Identify which cell holds the provided text, then report its [x, y] central coordinate. 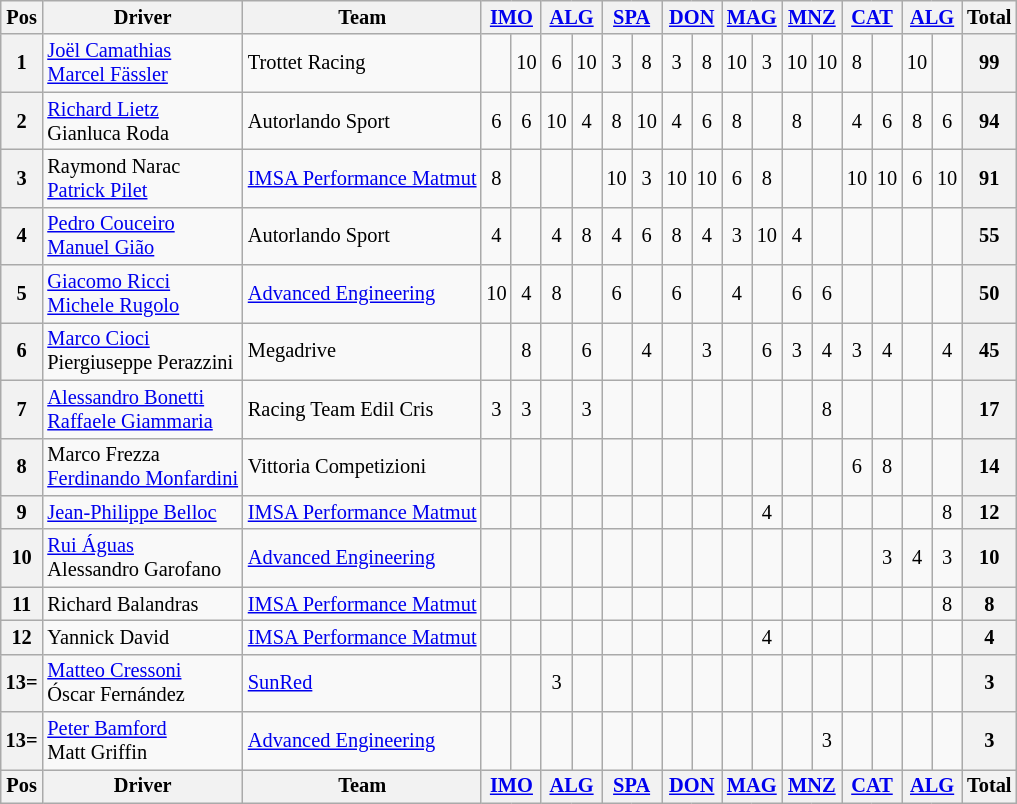
Marco Cioci Piergiuseppe Perazzini [142, 351]
Pedro Couceiro Manuel Gião [142, 236]
Yannick David [142, 637]
11 [22, 604]
91 [989, 178]
14 [989, 467]
17 [989, 409]
Vittoria Competizioni [362, 467]
5 [22, 294]
Jean-Philippe Belloc [142, 512]
Trottet Racing [362, 63]
9 [22, 512]
94 [989, 121]
1 [22, 63]
Matteo Cressoni Óscar Fernández [142, 683]
Alessandro Bonetti Raffaele Giammaria [142, 409]
Marco Frezza Ferdinando Monfardini [142, 467]
2 [22, 121]
99 [989, 63]
Richard Balandras [142, 604]
Raymond Narac Patrick Pilet [142, 178]
Racing Team Edil Cris [362, 409]
Rui Águas Alessandro Garofano [142, 558]
Joël Camathias Marcel Fässler [142, 63]
Megadrive [362, 351]
Richard Lietz Gianluca Roda [142, 121]
7 [22, 409]
45 [989, 351]
55 [989, 236]
Peter Bamford Matt Griffin [142, 741]
Giacomo Ricci Michele Rugolo [142, 294]
50 [989, 294]
SunRed [362, 683]
